Locate the cell with the specified text and output its (X, Y) center coordinate. 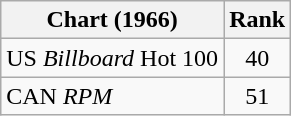
US Billboard Hot 100 (112, 58)
51 (258, 96)
40 (258, 58)
CAN RPM (112, 96)
Chart (1966) (112, 20)
Rank (258, 20)
